Provide the (X, Y) coordinate of the cell's center where the given text is located.  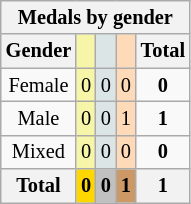
Medals by gender (96, 17)
Gender (38, 51)
Mixed (38, 152)
Female (38, 85)
Male (38, 118)
